From the cell containing the given text, extract its center point as [x, y] coordinate. 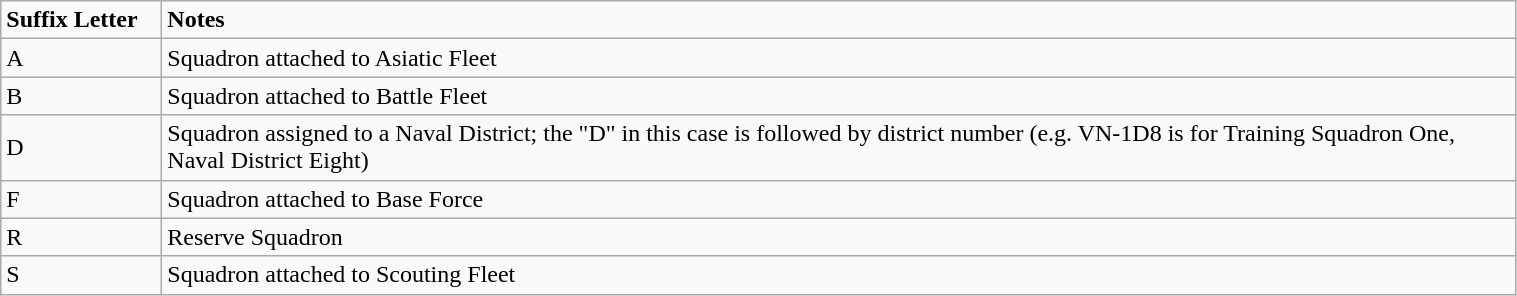
Suffix Letter [82, 20]
S [82, 275]
Squadron attached to Asiatic Fleet [839, 58]
F [82, 199]
Squadron attached to Battle Fleet [839, 96]
Squadron attached to Base Force [839, 199]
A [82, 58]
R [82, 237]
Reserve Squadron [839, 237]
B [82, 96]
D [82, 148]
Notes [839, 20]
Squadron attached to Scouting Fleet [839, 275]
